Capture the cell that displays the provided text and extract its [x, y] central coordinate. 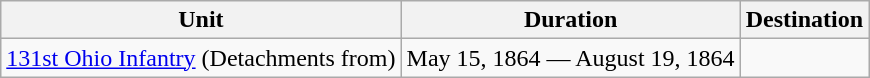
May 15, 1864 — August 19, 1864 [570, 58]
Unit [201, 20]
Destination [804, 20]
Duration [570, 20]
131st Ohio Infantry (Detachments from) [201, 58]
